From the cell containing the given text, extract its center point as [x, y] coordinate. 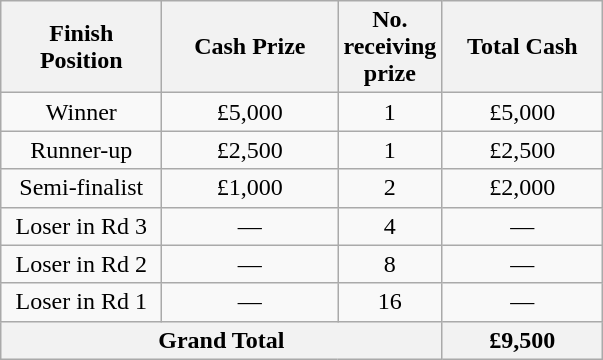
Winner [82, 112]
16 [390, 302]
Loser in Rd 3 [82, 226]
Semi-finalist [82, 188]
£2,000 [522, 188]
Total Cash [522, 47]
8 [390, 264]
£9,500 [522, 340]
Loser in Rd 2 [82, 264]
4 [390, 226]
Cash Prize [250, 47]
Finish Position [82, 47]
No. receiving prize [390, 47]
Runner-up [82, 150]
Loser in Rd 1 [82, 302]
2 [390, 188]
£1,000 [250, 188]
Grand Total [222, 340]
